For the text-containing cell, return its midpoint in [x, y] coordinate format. 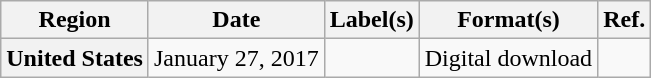
Label(s) [372, 20]
United States [75, 58]
Region [75, 20]
Date [236, 20]
Ref. [624, 20]
Format(s) [508, 20]
January 27, 2017 [236, 58]
Digital download [508, 58]
